For the text-containing cell, return its midpoint in (x, y) coordinate format. 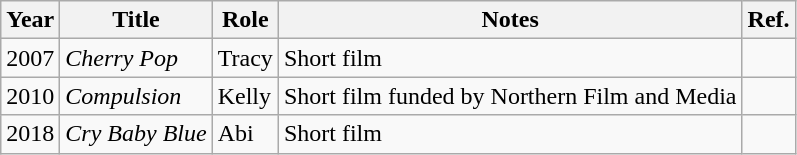
Abi (245, 134)
Ref. (768, 20)
Short film funded by Northern Film and Media (510, 96)
Title (136, 20)
Kelly (245, 96)
Year (30, 20)
Cry Baby Blue (136, 134)
Compulsion (136, 96)
Role (245, 20)
Cherry Pop (136, 58)
Tracy (245, 58)
2007 (30, 58)
2018 (30, 134)
2010 (30, 96)
Notes (510, 20)
